Scan for the cell matching the given text and deliver its (X, Y) coordinate at center. 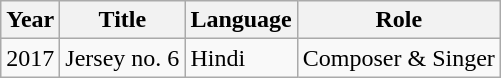
Hindi (241, 58)
Year (30, 20)
2017 (30, 58)
Role (398, 20)
Composer & Singer (398, 58)
Language (241, 20)
Title (122, 20)
Jersey no. 6 (122, 58)
